Return [X, Y] of the center of cell containing provided text 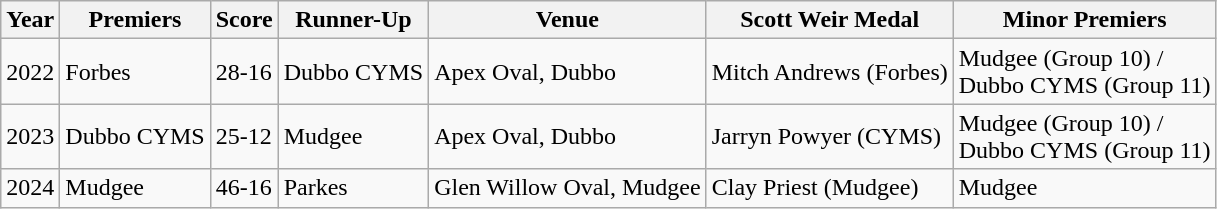
2024 [30, 188]
Parkes [353, 188]
Clay Priest (Mudgee) [830, 188]
Mitch Andrews (Forbes) [830, 72]
Year [30, 20]
Forbes [135, 72]
Venue [568, 20]
46-16 [244, 188]
2023 [30, 136]
Score [244, 20]
28-16 [244, 72]
Runner-Up [353, 20]
Premiers [135, 20]
2022 [30, 72]
25-12 [244, 136]
Minor Premiers [1084, 20]
Glen Willow Oval, Mudgee [568, 188]
Scott Weir Medal [830, 20]
Jarryn Powyer (CYMS) [830, 136]
